From the cell containing the given text, extract its center point as (x, y) coordinate. 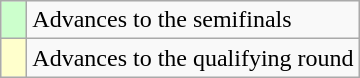
Advances to the semifinals (193, 20)
Advances to the qualifying round (193, 58)
